For the text-containing cell, return its midpoint in [X, Y] coordinate format. 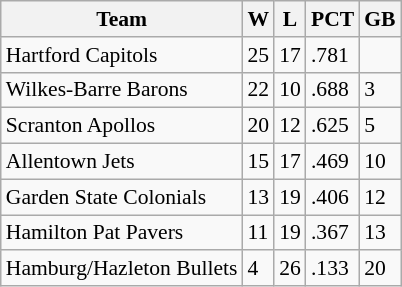
W [258, 19]
.688 [332, 90]
L [290, 19]
.406 [332, 197]
Allentown Jets [122, 162]
25 [258, 55]
.625 [332, 126]
3 [380, 90]
.469 [332, 162]
Team [122, 19]
Scranton Apollos [122, 126]
Hartford Capitols [122, 55]
26 [290, 269]
PCT [332, 19]
Hamburg/Hazleton Bullets [122, 269]
Wilkes-Barre Barons [122, 90]
.781 [332, 55]
.133 [332, 269]
Hamilton Pat Pavers [122, 233]
22 [258, 90]
11 [258, 233]
.367 [332, 233]
4 [258, 269]
GB [380, 19]
Garden State Colonials [122, 197]
5 [380, 126]
15 [258, 162]
